Detect which cell encompasses the target text, then output its (x, y) center coordinate. 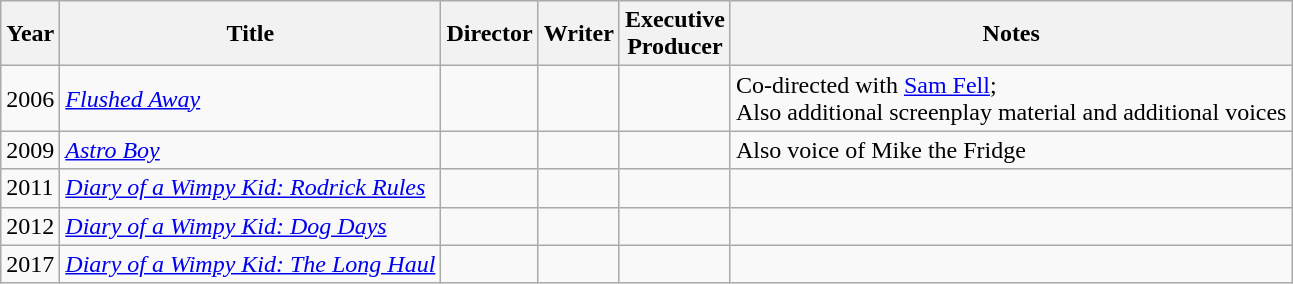
Diary of a Wimpy Kid: Dog Days (250, 226)
Writer (578, 34)
2011 (30, 188)
2006 (30, 98)
2009 (30, 150)
Diary of a Wimpy Kid: The Long Haul (250, 264)
Astro Boy (250, 150)
2012 (30, 226)
Year (30, 34)
Director (490, 34)
Also voice of Mike the Fridge (1011, 150)
Co-directed with Sam Fell;Also additional screenplay material and additional voices (1011, 98)
Flushed Away (250, 98)
2017 (30, 264)
Diary of a Wimpy Kid: Rodrick Rules (250, 188)
Notes (1011, 34)
ExecutiveProducer (674, 34)
Title (250, 34)
